Identify which cell holds the provided text, then report its [x, y] central coordinate. 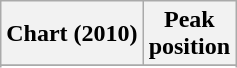
Peakposition [189, 34]
Chart (2010) [72, 34]
